Provide the (X, Y) coordinate of the cell's center where the given text is located.  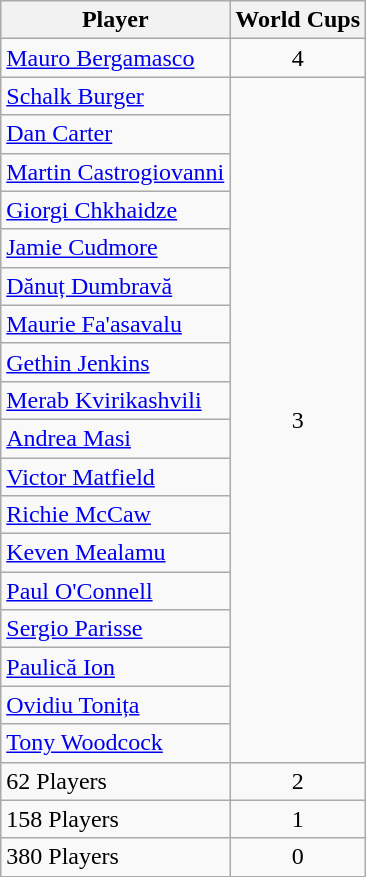
Keven Mealamu (116, 553)
Paul O'Connell (116, 591)
Sergio Parisse (116, 629)
Ovidiu Tonița (116, 705)
Merab Kvirikashvili (116, 400)
Dan Carter (116, 134)
Player (116, 20)
Richie McCaw (116, 515)
158 Players (116, 819)
62 Players (116, 781)
Tony Woodcock (116, 743)
World Cups (298, 20)
4 (298, 58)
Paulică Ion (116, 667)
Dănuț Dumbravă (116, 286)
3 (298, 420)
2 (298, 781)
Giorgi Chkhaidze (116, 210)
380 Players (116, 857)
Andrea Masi (116, 438)
Mauro Bergamasco (116, 58)
0 (298, 857)
Jamie Cudmore (116, 248)
Maurie Fa'asavalu (116, 324)
1 (298, 819)
Schalk Burger (116, 96)
Gethin Jenkins (116, 362)
Victor Matfield (116, 477)
Martin Castrogiovanni (116, 172)
